Detect which cell encompasses the target text, then output its (x, y) center coordinate. 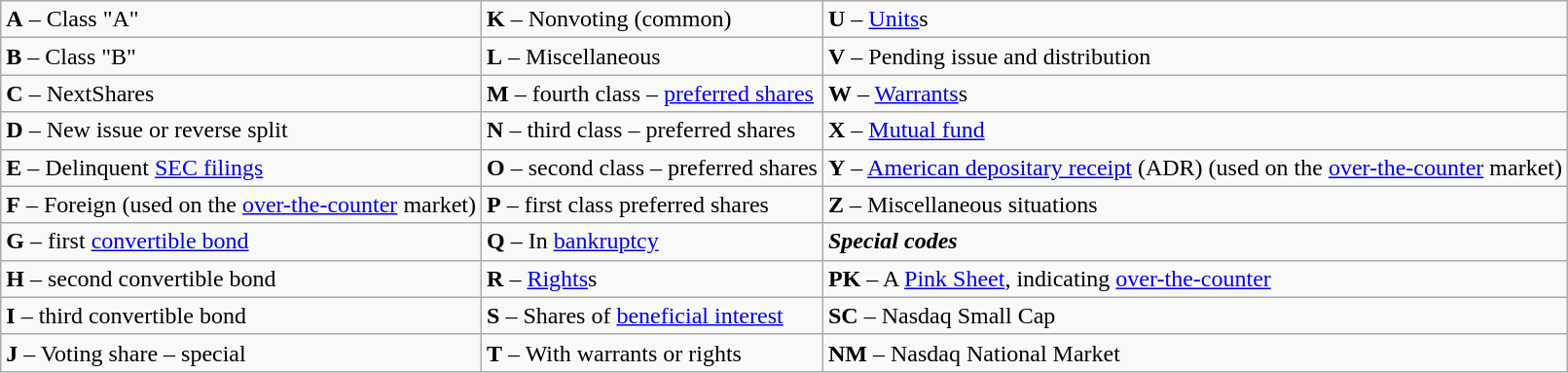
PK – A Pink Sheet, indicating over-the-counter (1195, 279)
X – Mutual fund (1195, 131)
B – Class "B" (241, 56)
Q – In bankruptcy (652, 242)
U – Unitss (1195, 19)
NM – Nasdaq National Market (1195, 353)
J – Voting share – special (241, 353)
S – Shares of beneficial interest (652, 316)
C – NextShares (241, 93)
H – second convertible bond (241, 279)
Z – Miscellaneous situations (1195, 205)
A – Class "A" (241, 19)
W – Warrantss (1195, 93)
P – first class preferred shares (652, 205)
T – With warrants or rights (652, 353)
M – fourth class – preferred shares (652, 93)
Special codes (1195, 242)
SC – Nasdaq Small Cap (1195, 316)
O – second class – preferred shares (652, 168)
D – New issue or reverse split (241, 131)
L – Miscellaneous (652, 56)
R – Rightss (652, 279)
G – first convertible bond (241, 242)
V – Pending issue and distribution (1195, 56)
Y – American depositary receipt (ADR) (used on the over-the-counter market) (1195, 168)
F – Foreign (used on the over-the-counter market) (241, 205)
N – third class – preferred shares (652, 131)
I – third convertible bond (241, 316)
K – Nonvoting (common) (652, 19)
E – Delinquent SEC filings (241, 168)
